Find where the given text appears and provide that cell's center as (x, y) coordinate. 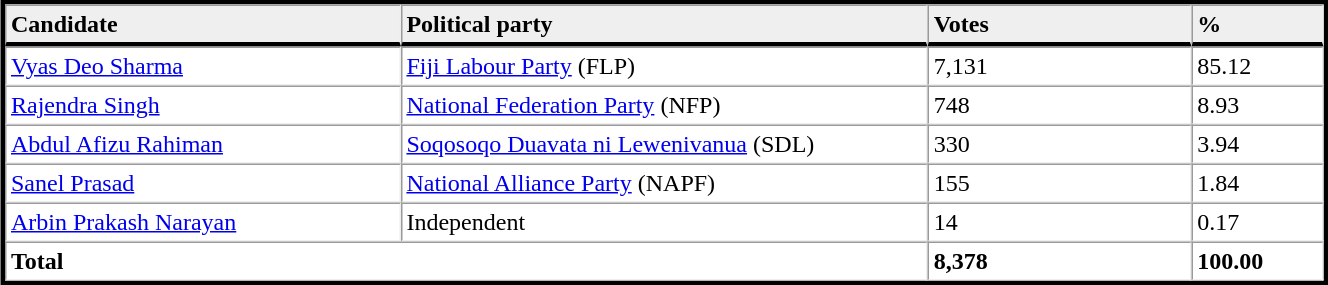
% (1257, 25)
8,378 (1060, 262)
Candidate (202, 25)
7,131 (1060, 66)
0.17 (1257, 222)
Political party (664, 25)
3.94 (1257, 144)
Vyas Deo Sharma (202, 66)
100.00 (1257, 262)
Soqosoqo Duavata ni Lewenivanua (SDL) (664, 144)
Rajendra Singh (202, 106)
8.93 (1257, 106)
Arbin Prakash Narayan (202, 222)
Votes (1060, 25)
330 (1060, 144)
National Alliance Party (NAPF) (664, 184)
85.12 (1257, 66)
748 (1060, 106)
14 (1060, 222)
1.84 (1257, 184)
155 (1060, 184)
Total (466, 262)
Abdul Afizu Rahiman (202, 144)
Independent (664, 222)
Sanel Prasad (202, 184)
Fiji Labour Party (FLP) (664, 66)
National Federation Party (NFP) (664, 106)
